Scan for the cell matching the given text and deliver its [x, y] coordinate at center. 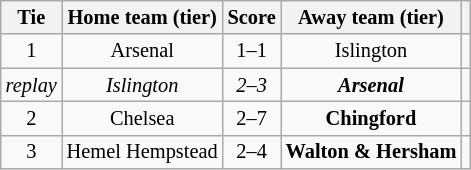
1–1 [252, 51]
Chelsea [142, 118]
Hemel Hempstead [142, 152]
2–7 [252, 118]
Chingford [372, 118]
Tie [32, 17]
Home team (tier) [142, 17]
2–3 [252, 85]
1 [32, 51]
Walton & Hersham [372, 152]
replay [32, 85]
Score [252, 17]
3 [32, 152]
2 [32, 118]
Away team (tier) [372, 17]
2–4 [252, 152]
